For the text-containing cell, return its midpoint in (X, Y) coordinate format. 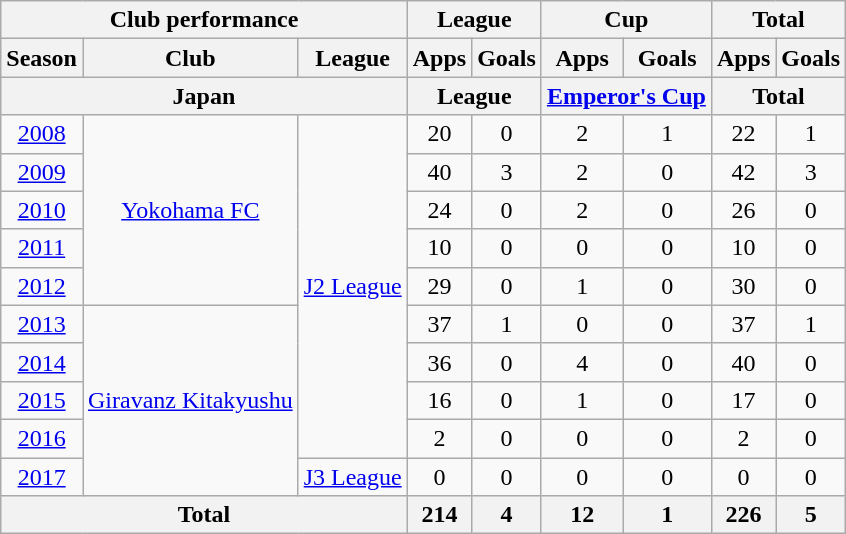
Cup (626, 20)
26 (743, 210)
30 (743, 286)
5 (811, 515)
Giravanz Kitakyushu (190, 400)
24 (439, 210)
2015 (42, 400)
Club performance (204, 20)
226 (743, 515)
Emperor's Cup (626, 96)
2016 (42, 438)
Club (190, 58)
2013 (42, 324)
J2 League (352, 286)
36 (439, 362)
J3 League (352, 477)
2008 (42, 134)
2012 (42, 286)
2009 (42, 172)
2010 (42, 210)
214 (439, 515)
Yokohama FC (190, 210)
17 (743, 400)
12 (582, 515)
2011 (42, 248)
29 (439, 286)
16 (439, 400)
22 (743, 134)
Season (42, 58)
42 (743, 172)
2014 (42, 362)
Japan (204, 96)
2017 (42, 477)
20 (439, 134)
